Identify which cell holds the provided text, then report its (X, Y) central coordinate. 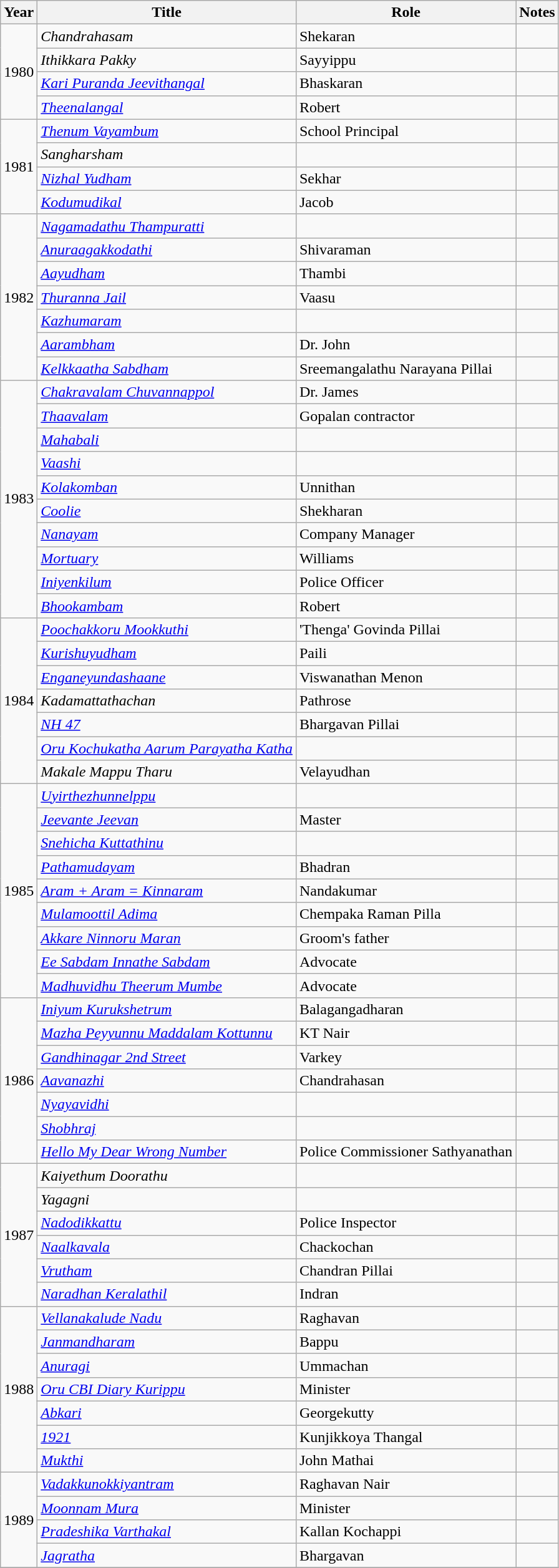
Makale Mappu Tharu (167, 772)
Theenalangal (167, 107)
1987 (19, 1235)
Jeevante Jeevan (167, 820)
Anuraagakkodathi (167, 249)
Pathrose (406, 701)
Vellanakalude Nadu (167, 1318)
Aayudham (167, 273)
Sekhar (406, 178)
Aarambham (167, 345)
Shobhraj (167, 1128)
Aram + Aram = Kinnaram (167, 891)
1983 (19, 499)
KT Nair (406, 1033)
Kurishuyudham (167, 653)
Raghavan Nair (406, 1484)
Kunjikkoya Thangal (406, 1436)
Dr. John (406, 345)
Hello My Dear Wrong Number (167, 1152)
Nyayavidhi (167, 1105)
Paili (406, 653)
Aavanazhi (167, 1081)
Mazha Peyyunnu Maddalam Kottunnu (167, 1033)
Ee Sabdam Innathe Sabdam (167, 962)
Oru CBI Diary Kurippu (167, 1389)
Raghavan (406, 1318)
Chandrahasan (406, 1081)
Viswanathan Menon (406, 677)
Role (406, 12)
Kari Puranda Jeevithangal (167, 84)
Unnithan (406, 487)
'Thenga' Govinda Pillai (406, 629)
Chandran Pillai (406, 1270)
Varkey (406, 1057)
1985 (19, 891)
1981 (19, 167)
Ithikkara Pakky (167, 60)
Police Commissioner Sathyanathan (406, 1152)
Year (19, 12)
Bhargavan (406, 1556)
Master (406, 820)
Notes (537, 12)
Williams (406, 558)
Shekharan (406, 511)
Gopalan contractor (406, 416)
Bhaskaran (406, 84)
Nadodikkattu (167, 1223)
Kallan Kochappi (406, 1532)
Moonnam Mura (167, 1508)
Jagratha (167, 1556)
1921 (167, 1436)
Shekaran (406, 36)
Kadamattathachan (167, 701)
Coolie (167, 511)
Nanayam (167, 535)
Georgekutty (406, 1413)
Sangharsham (167, 155)
Balagangadharan (406, 1009)
Company Manager (406, 535)
Vrutham (167, 1270)
Chackochan (406, 1247)
Indran (406, 1294)
School Principal (406, 131)
Police Officer (406, 582)
Groom's father (406, 938)
Iniyum Kurukshetrum (167, 1009)
Velayudhan (406, 772)
Mukthi (167, 1461)
Pradeshika Varthakal (167, 1532)
Chakravalam Chuvannappol (167, 392)
Kodumudikal (167, 202)
Kaiyethum Doorathu (167, 1176)
1986 (19, 1080)
1989 (19, 1520)
1982 (19, 297)
Naradhan Keralathil (167, 1294)
Kelkkaatha Sabdham (167, 369)
Thaavalam (167, 416)
Police Inspector (406, 1223)
Snehicha Kuttathinu (167, 843)
Bhookambam (167, 606)
John Mathai (406, 1461)
Poochakkoru Mookkuthi (167, 629)
Nizhal Yudham (167, 178)
Sreemangalathu Narayana Pillai (406, 369)
1988 (19, 1389)
Thenum Vayambum (167, 131)
NH 47 (167, 725)
Anuragi (167, 1365)
Chandrahasam (167, 36)
Dr. James (406, 392)
Oru Kochukatha Aarum Parayatha Katha (167, 748)
Chempaka Raman Pilla (406, 914)
Gandhinagar 2nd Street (167, 1057)
Vadakkunokkiyantram (167, 1484)
Thambi (406, 273)
Akkare Ninnoru Maran (167, 938)
1980 (19, 72)
Ummachan (406, 1365)
Mortuary (167, 558)
Janmandharam (167, 1342)
Nandakumar (406, 891)
Title (167, 12)
Mulamoottil Adima (167, 914)
1984 (19, 700)
Madhuvidhu Theerum Mumbe (167, 985)
Bappu (406, 1342)
Thuranna Jail (167, 298)
Pathamudayam (167, 867)
Yagagni (167, 1199)
Sayyippu (406, 60)
Kazhumaram (167, 321)
Iniyenkilum (167, 582)
Jacob (406, 202)
Abkari (167, 1413)
Naalkavala (167, 1247)
Enganeyundashaane (167, 677)
Vaasu (406, 298)
Shivaraman (406, 249)
Bhargavan Pillai (406, 725)
Mahabali (167, 440)
Nagamadathu Thampuratti (167, 226)
Uyirthezhunnelppu (167, 796)
Vaashi (167, 463)
Bhadran (406, 867)
Kolakomban (167, 487)
